Detect which cell encompasses the target text, then output its [X, Y] center coordinate. 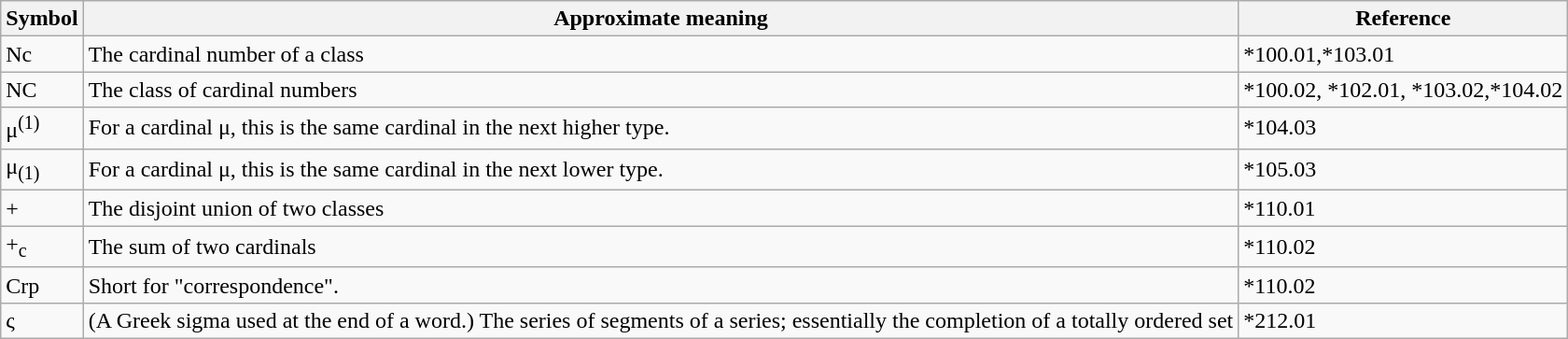
(A Greek sigma used at the end of a word.) The series of segments of a series; essentially the completion of a totally ordered set [661, 320]
*212.01 [1404, 320]
*100.02, *102.01, *103.02,*104.02 [1404, 90]
NC [42, 90]
For a cardinal μ, this is the same cardinal in the next lower type. [661, 169]
Reference [1404, 19]
*110.01 [1404, 208]
ς [42, 320]
The sum of two cardinals [661, 247]
The disjoint union of two classes [661, 208]
+ [42, 208]
+c [42, 247]
The cardinal number of a class [661, 54]
*100.01,*103.01 [1404, 54]
Approximate meaning [661, 19]
*104.03 [1404, 129]
The class of cardinal numbers [661, 90]
For a cardinal μ, this is the same cardinal in the next higher type. [661, 129]
Crp [42, 285]
*105.03 [1404, 169]
Short for "correspondence". [661, 285]
Nc [42, 54]
Symbol [42, 19]
